Capture the cell that displays the provided text and extract its [X, Y] central coordinate. 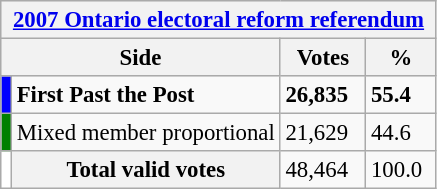
100.0 [402, 170]
Mixed member proportional [146, 133]
Total valid votes [146, 170]
% [402, 58]
Side [140, 58]
First Past the Post [146, 95]
21,629 [323, 133]
2007 Ontario electoral reform referendum [219, 20]
Votes [323, 58]
48,464 [323, 170]
26,835 [323, 95]
44.6 [402, 133]
55.4 [402, 95]
